Return the [x, y] coordinate for the center point of the cell that contains the specified text.  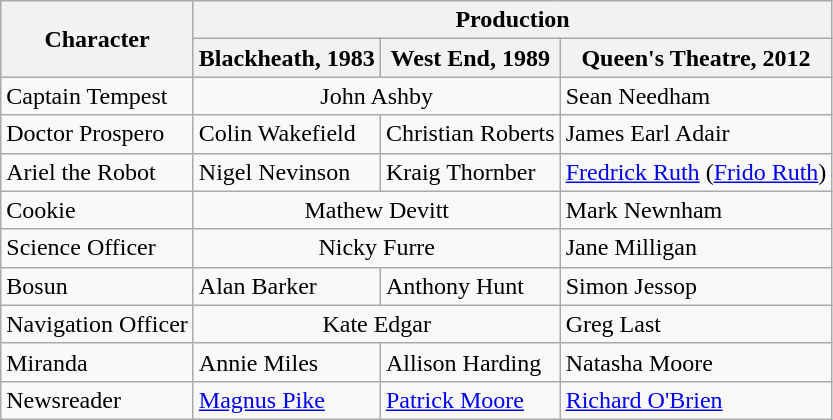
James Earl Adair [696, 134]
Ariel the Robot [98, 172]
Magnus Pike [286, 400]
Newsreader [98, 400]
Simon Jessop [696, 286]
Cookie [98, 210]
Jane Milligan [696, 248]
Mathew Devitt [376, 210]
Blackheath, 1983 [286, 58]
Alan Barker [286, 286]
Doctor Prospero [98, 134]
Production [512, 20]
Mark Newnham [696, 210]
Nicky Furre [376, 248]
Christian Roberts [470, 134]
Miranda [98, 362]
Kraig Thornber [470, 172]
Fredrick Ruth (Frido Ruth) [696, 172]
John Ashby [376, 96]
Kate Edgar [376, 324]
Sean Needham [696, 96]
Natasha Moore [696, 362]
Patrick Moore [470, 400]
Nigel Nevinson [286, 172]
Bosun [98, 286]
West End, 1989 [470, 58]
Anthony Hunt [470, 286]
Navigation Officer [98, 324]
Colin Wakefield [286, 134]
Richard O'Brien [696, 400]
Character [98, 39]
Captain Tempest [98, 96]
Allison Harding [470, 362]
Greg Last [696, 324]
Queen's Theatre, 2012 [696, 58]
Science Officer [98, 248]
Annie Miles [286, 362]
